Search for the cell housing the specified text and yield its (x, y) center coordinate. 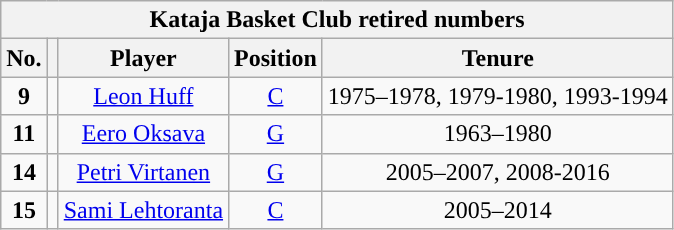
2005–2014 (498, 210)
1975–1978, 1979-1980, 1993-1994 (498, 96)
15 (24, 210)
1963–1980 (498, 134)
Leon Huff (143, 96)
2005–2007, 2008-2016 (498, 172)
Position (276, 58)
Player (143, 58)
No. (24, 58)
Sami Lehtoranta (143, 210)
Eero Oksava (143, 134)
Tenure (498, 58)
Petri Virtanen (143, 172)
9 (24, 96)
11 (24, 134)
14 (24, 172)
Kataja Basket Club retired numbers (338, 20)
